Provide the (X, Y) coordinate of the cell's center where the given text is located.  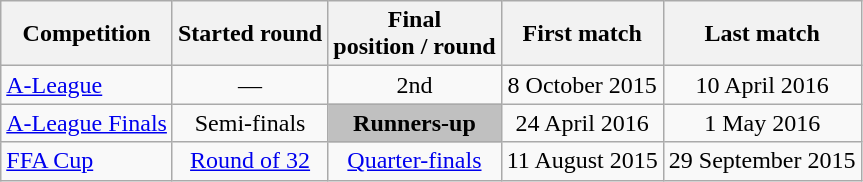
29 September 2015 (762, 161)
— (250, 85)
8 October 2015 (582, 85)
A-League Finals (87, 123)
10 April 2016 (762, 85)
1 May 2016 (762, 123)
Semi-finals (250, 123)
24 April 2016 (582, 123)
Started round (250, 34)
FFA Cup (87, 161)
First match (582, 34)
Last match (762, 34)
Competition (87, 34)
Round of 32 (250, 161)
Quarter-finals (414, 161)
Runners-up (414, 123)
A-League (87, 85)
Final position / round (414, 34)
11 August 2015 (582, 161)
2nd (414, 85)
